Extract the (x, y) coordinate from the center of the cell holding the provided text.  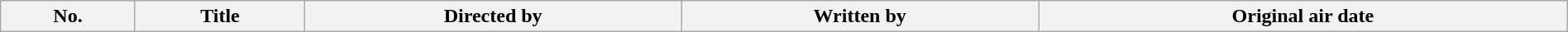
Title (220, 16)
Written by (860, 16)
No. (68, 16)
Original air date (1303, 16)
Directed by (493, 16)
